Return the (x, y) coordinate for the center point of the cell that contains the specified text.  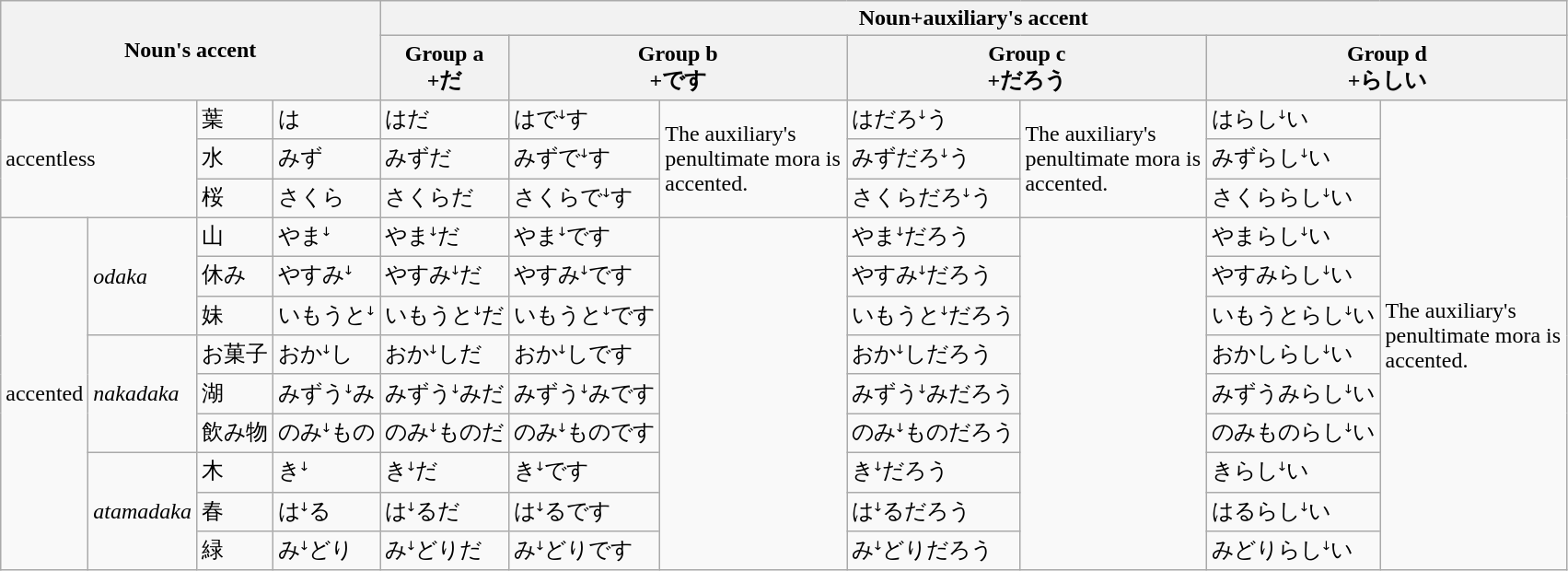
水 (234, 158)
きꜜ (327, 472)
みꜜどりだ (445, 551)
いもうとꜜ (327, 315)
おかꜜしだろう (934, 355)
accented (44, 394)
やまꜜだ (445, 238)
きらしꜜい (1294, 472)
Group d+らしい (1387, 68)
おかꜜしだ (445, 355)
緑 (234, 551)
やまꜜ (327, 238)
いもうとらしꜜい (1294, 315)
おかしらしꜜい (1294, 355)
いもうとꜜだ (445, 315)
やすみꜜだろう (934, 276)
Group c+だろう (1028, 68)
お菓子 (234, 355)
さくららしꜜい (1294, 199)
accentless (99, 158)
桜 (234, 199)
はでꜜす (585, 120)
休み (234, 276)
葉 (234, 120)
いもうとꜜです (585, 315)
はだろꜜう (934, 120)
のみꜜものだ (445, 433)
やまꜜだろう (934, 238)
きꜜだ (445, 472)
やすみꜜ (327, 276)
妹 (234, 315)
みずうꜜみです (585, 394)
みずでꜜす (585, 158)
みꜜどりです (585, 551)
はꜜるだ (445, 512)
はꜜるだろう (934, 512)
山 (234, 238)
木 (234, 472)
はるらしꜜい (1294, 512)
やすみꜜだ (445, 276)
やすみꜜです (585, 276)
のみものらしꜜい (1294, 433)
のみꜜものです (585, 433)
Group a+だ (445, 68)
は (327, 120)
みずうꜜみだ (445, 394)
湖 (234, 394)
みずうꜜみだろう (934, 394)
みꜜどりだろう (934, 551)
さくらでꜜす (585, 199)
さくらだろꜜう (934, 199)
きꜜだろう (934, 472)
みず (327, 158)
nakadaka (143, 394)
きꜜです (585, 472)
いもうとꜜだろう (934, 315)
さくらだ (445, 199)
odaka (143, 276)
春 (234, 512)
みずだろꜜう (934, 158)
おかꜜしです (585, 355)
Noun's accent (191, 51)
みずうみらしꜜい (1294, 394)
やすみらしꜜい (1294, 276)
みꜜどり (327, 551)
さくら (327, 199)
はだ (445, 120)
みずらしꜜい (1294, 158)
みどりらしꜜい (1294, 551)
やまらしꜜい (1294, 238)
はꜜる (327, 512)
atamadaka (143, 511)
飲み物 (234, 433)
Noun+auxiliary's accent (974, 18)
はらしꜜい (1294, 120)
おかꜜし (327, 355)
のみꜜものだろう (934, 433)
みずだ (445, 158)
やまꜜです (585, 238)
みずうꜜみ (327, 394)
のみꜜもの (327, 433)
はꜜるです (585, 512)
Group b+です (678, 68)
